For the text-containing cell, return its midpoint in [x, y] coordinate format. 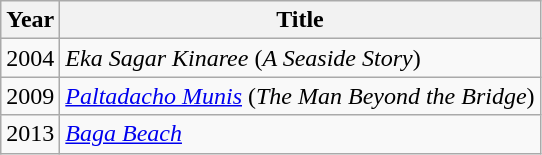
Eka Sagar Kinaree (A Seaside Story) [300, 58]
2009 [30, 96]
Paltadacho Munis (The Man Beyond the Bridge) [300, 96]
2013 [30, 134]
2004 [30, 58]
Title [300, 20]
Baga Beach [300, 134]
Year [30, 20]
